From the cell containing the given text, extract its center point as (x, y) coordinate. 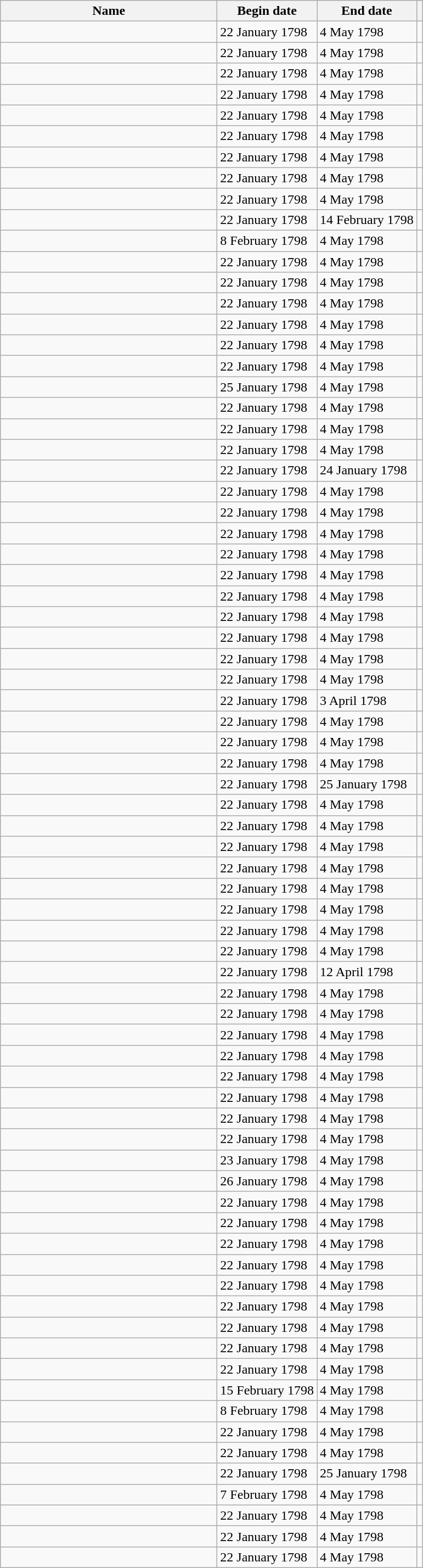
3 April 1798 (367, 701)
14 February 1798 (367, 220)
23 January 1798 (267, 1160)
12 April 1798 (367, 972)
24 January 1798 (367, 471)
7 February 1798 (267, 1494)
26 January 1798 (267, 1181)
Name (109, 11)
Begin date (267, 11)
15 February 1798 (267, 1390)
End date (367, 11)
